Detect which cell encompasses the target text, then output its [x, y] center coordinate. 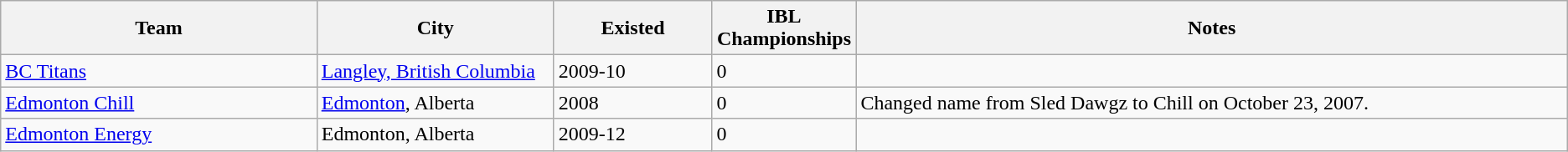
Langley, British Columbia [436, 71]
2009-10 [633, 71]
Changed name from Sled Dawgz to Chill on October 23, 2007. [1211, 103]
Notes [1211, 28]
City [436, 28]
Team [159, 28]
IBL Championships [784, 28]
2008 [633, 103]
Edmonton Energy [159, 134]
BC Titans [159, 71]
Edmonton Chill [159, 103]
Existed [633, 28]
2009-12 [633, 134]
